Search for the cell housing the specified text and yield its [x, y] center coordinate. 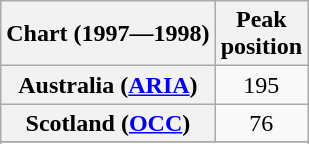
Australia (ARIA) [108, 85]
Scotland (OCC) [108, 123]
195 [261, 85]
Peakposition [261, 34]
76 [261, 123]
Chart (1997—1998) [108, 34]
